Capture the cell that displays the provided text and extract its (X, Y) central coordinate. 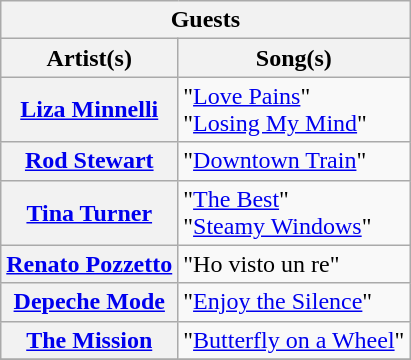
Liza Minnelli (90, 110)
Depeche Mode (90, 302)
Artist(s) (90, 58)
"Love Pains" "Losing My Mind" (294, 110)
Rod Stewart (90, 161)
Song(s) (294, 58)
"Butterfly on a Wheel" (294, 340)
"The Best" "Steamy Windows" (294, 212)
"Downtown Train" (294, 161)
"Ho visto un re" (294, 264)
Tina Turner (90, 212)
Guests (206, 20)
"Enjoy the Silence" (294, 302)
The Mission (90, 340)
Renato Pozzetto (90, 264)
